Determine the [x, y] coordinate at the center of the cell enclosing the given text.  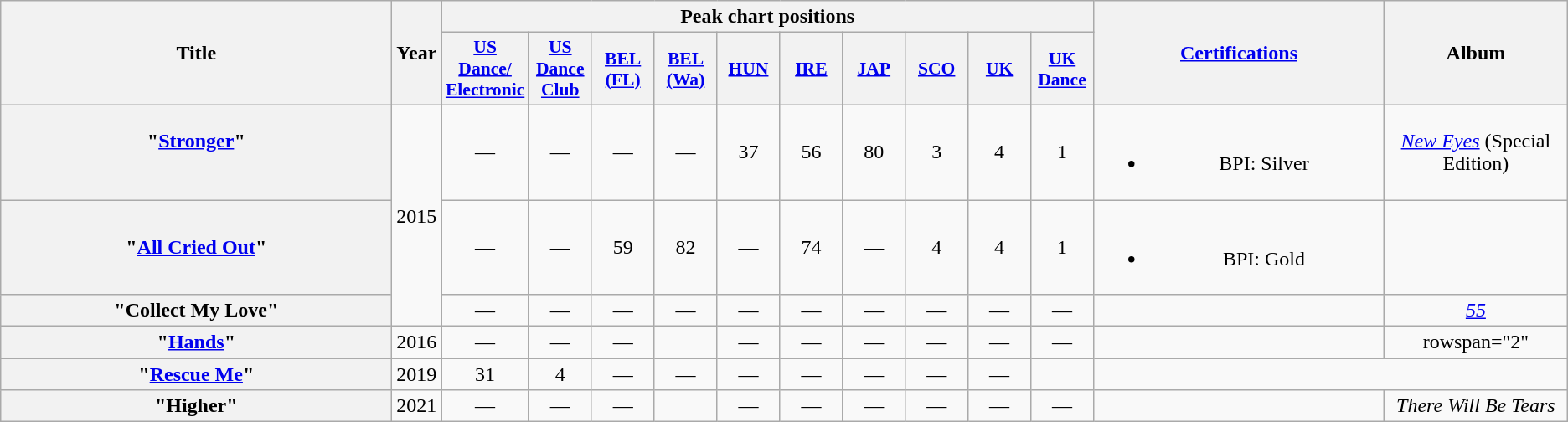
"Rescue Me" [196, 374]
"Hands" [196, 342]
Certifications [1238, 54]
USDanceClub [560, 69]
Album [1476, 54]
Peak chart positions [767, 17]
JAP [874, 69]
IRE [811, 69]
"Stronger" [196, 152]
2015 [417, 215]
82 [685, 246]
rowspan="2" [1476, 342]
80 [874, 152]
UK [1000, 69]
USDance/Electronic [485, 69]
There Will Be Tears [1476, 406]
59 [623, 246]
56 [811, 152]
"Higher" [196, 406]
BEL(FL) [623, 69]
New Eyes (Special Edition) [1476, 152]
"Collect My Love" [196, 311]
74 [811, 246]
BPI: Gold [1238, 246]
Title [196, 54]
SCO [936, 69]
HUN [749, 69]
31 [485, 374]
2021 [417, 406]
BPI: Silver [1238, 152]
BEL(Wa) [685, 69]
3 [936, 152]
55 [1476, 311]
"All Cried Out" [196, 246]
2019 [417, 374]
2016 [417, 342]
37 [749, 152]
Year [417, 54]
UKDance [1062, 69]
